Locate the cell with the specified text and output its [X, Y] center coordinate. 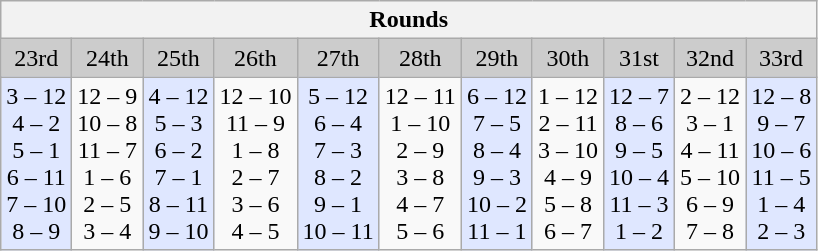
12 – 78 – 69 – 510 – 411 – 31 – 2 [638, 164]
4 – 125 – 36 – 27 – 18 – 119 – 10 [178, 164]
25th [178, 58]
Rounds [409, 20]
12 – 89 – 710 – 611 – 51 – 42 – 3 [782, 164]
5 – 126 – 47 – 38 – 29 – 110 – 11 [338, 164]
33rd [782, 58]
32nd [710, 58]
12 – 1011 – 91 – 82 – 73 – 64 – 5 [256, 164]
23rd [36, 58]
12 – 910 – 811 – 71 – 62 – 53 – 4 [108, 164]
27th [338, 58]
1 – 122 – 113 – 104 – 95 – 86 – 7 [568, 164]
3 – 124 – 25 – 16 – 117 – 108 – 9 [36, 164]
6 – 127 – 58 – 49 – 310 – 211 – 1 [496, 164]
2 – 123 – 14 – 115 – 106 – 97 – 8 [710, 164]
24th [108, 58]
12 – 111 – 102 – 93 – 84 – 75 – 6 [420, 164]
30th [568, 58]
28th [420, 58]
26th [256, 58]
31st [638, 58]
29th [496, 58]
